Identify which cell holds the provided text, then report its [X, Y] central coordinate. 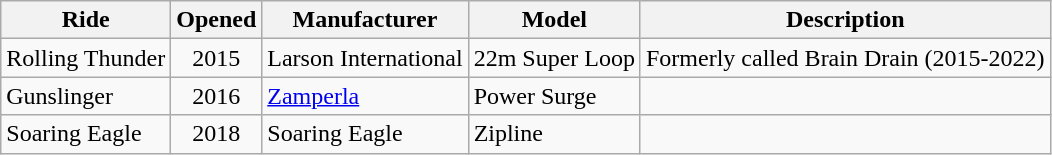
Model [554, 20]
Zamperla [365, 96]
Power Surge [554, 96]
22m Super Loop [554, 58]
Description [845, 20]
Rolling Thunder [86, 58]
Manufacturer [365, 20]
2016 [216, 96]
Gunslinger [86, 96]
2015 [216, 58]
Formerly called Brain Drain (2015-2022) [845, 58]
Larson International [365, 58]
Opened [216, 20]
Zipline [554, 134]
Ride [86, 20]
2018 [216, 134]
